Search for the cell housing the specified text and yield its [X, Y] center coordinate. 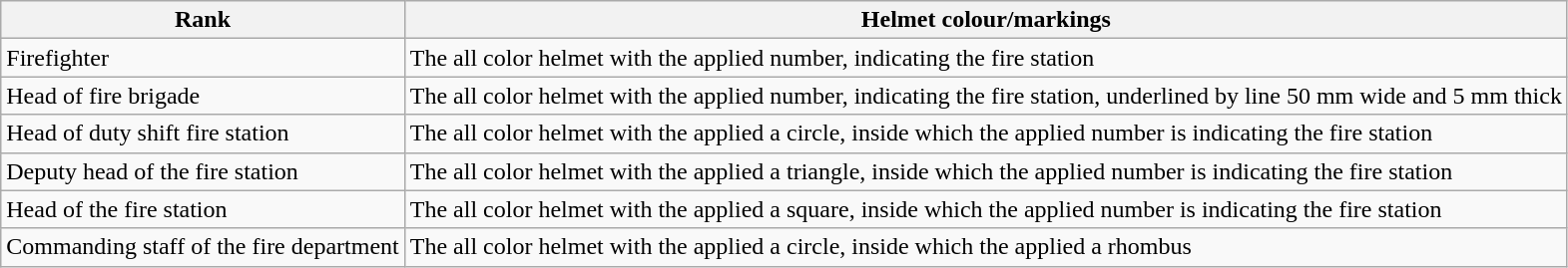
The all color helmet with the applied a circle, inside which the applied number is indicating the fire station [986, 134]
The all color helmet with the applied a triangle, inside which the applied number is indicating the fire station [986, 171]
Commanding staff of the fire department [204, 247]
The all color helmet with the applied a square, inside which the applied number is indicating the fire station [986, 209]
The all color helmet with the applied a circle, inside which the applied a rhombus [986, 247]
Head of duty shift fire station [204, 134]
Head of the fire station [204, 209]
Firefighter [204, 58]
The all color helmet with the applied number, indicating the fire station [986, 58]
Rank [204, 20]
Deputy head of the fire station [204, 171]
The all color helmet with the applied number, indicating the fire station, underlined by line 50 mm wide and 5 mm thick [986, 96]
Helmet colour/markings [986, 20]
Head of fire brigade [204, 96]
